Find where the given text appears and provide that cell's center as [x, y] coordinate. 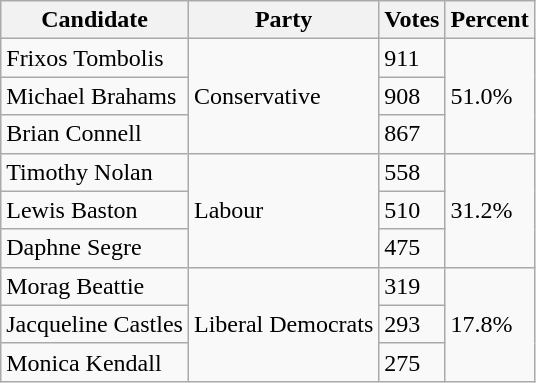
475 [412, 248]
Brian Connell [95, 134]
Lewis Baston [95, 210]
867 [412, 134]
31.2% [490, 210]
Frixos Tombolis [95, 58]
911 [412, 58]
558 [412, 172]
Candidate [95, 20]
Conservative [283, 96]
Morag Beattie [95, 286]
51.0% [490, 96]
Votes [412, 20]
Liberal Democrats [283, 324]
Party [283, 20]
Jacqueline Castles [95, 324]
293 [412, 324]
319 [412, 286]
Monica Kendall [95, 362]
275 [412, 362]
17.8% [490, 324]
Percent [490, 20]
Labour [283, 210]
Michael Brahams [95, 96]
Timothy Nolan [95, 172]
510 [412, 210]
908 [412, 96]
Daphne Segre [95, 248]
